Identify which cell holds the provided text, then report its (X, Y) central coordinate. 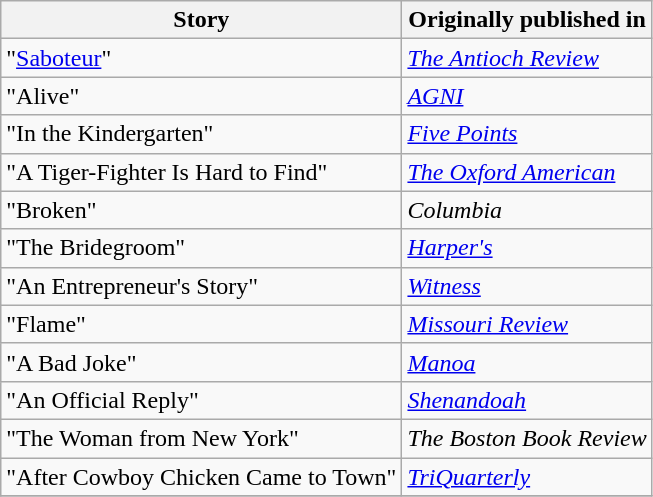
"Broken" (202, 210)
"A Tiger-Fighter Is Hard to Find" (202, 172)
"In the Kindergarten" (202, 134)
"Saboteur" (202, 58)
Story (202, 20)
AGNI (527, 96)
TriQuarterly (527, 477)
"The Woman from New York" (202, 438)
"After Cowboy Chicken Came to Town" (202, 477)
The Antioch Review (527, 58)
The Oxford American (527, 172)
"A Bad Joke" (202, 362)
"Flame" (202, 324)
Harper's (527, 248)
"An Entrepreneur's Story" (202, 286)
The Boston Book Review (527, 438)
Originally published in (527, 20)
Shenandoah (527, 400)
Manoa (527, 362)
"An Official Reply" (202, 400)
Missouri Review (527, 324)
Five Points (527, 134)
Columbia (527, 210)
"Alive" (202, 96)
Witness (527, 286)
"The Bridegroom" (202, 248)
